Capture the cell that displays the provided text and extract its [x, y] central coordinate. 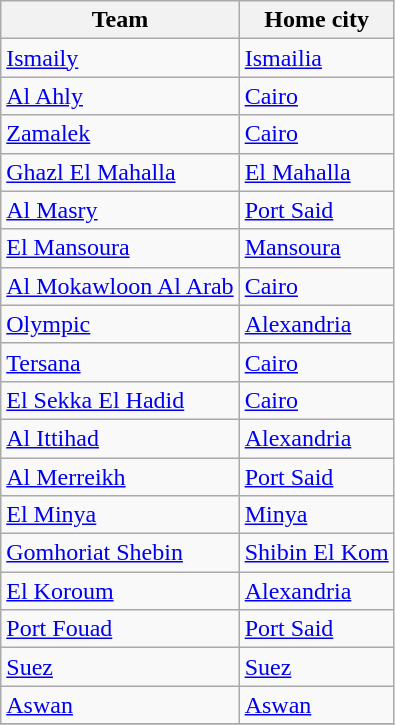
Al Ittihad [120, 438]
Shibin El Kom [316, 553]
Mansoura [316, 248]
Ismailia [316, 58]
Minya [316, 515]
Zamalek [120, 134]
El Koroum [120, 591]
Ismaily [120, 58]
El Sekka El Hadid [120, 400]
Al Merreikh [120, 477]
Gomhoriat Shebin [120, 553]
Port Fouad [120, 629]
Al Ahly [120, 96]
Al Masry [120, 210]
El Minya [120, 515]
Team [120, 20]
El Mansoura [120, 248]
Olympic [120, 324]
Home city [316, 20]
Ghazl El Mahalla [120, 172]
El Mahalla [316, 172]
Tersana [120, 362]
Al Mokawloon Al Arab [120, 286]
